Scan for the cell matching the given text and deliver its (X, Y) coordinate at center. 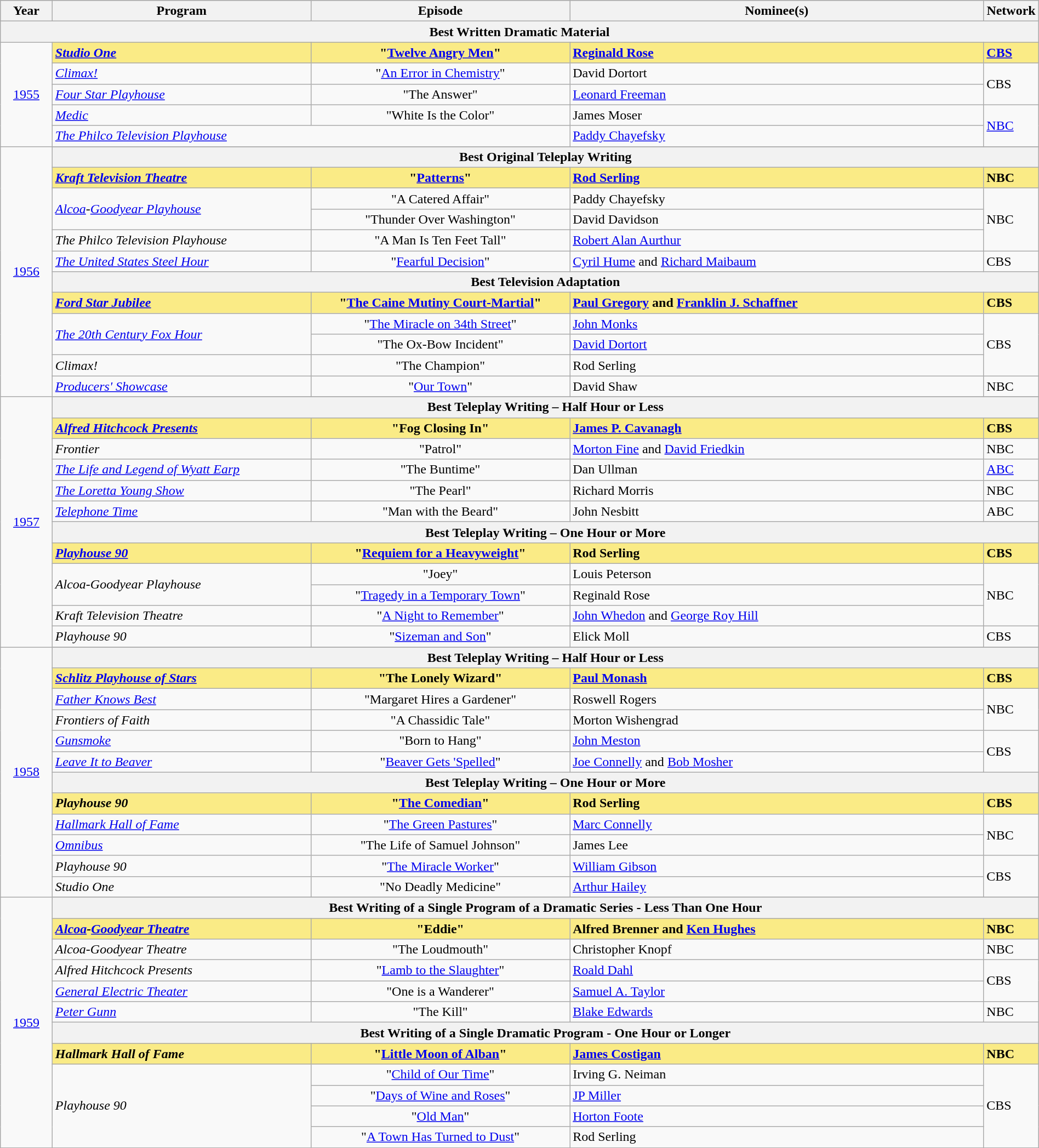
"Eddie" (440, 929)
"The Ox-Bow Incident" (440, 345)
"Old Man" (440, 1116)
Morton Fine and David Friedkin (777, 449)
John Meston (777, 741)
Year (26, 11)
Producers' Showcase (181, 386)
"An Error in Chemistry" (440, 73)
Best Written Dramatic Material (519, 32)
"The Life of Samuel Johnson" (440, 845)
Best Writing of a Single Program of a Dramatic Series - Less Than One Hour (545, 907)
James Costigan (777, 1054)
"The Loudmouth" (440, 950)
Roald Dahl (777, 970)
Best Writing of a Single Dramatic Program - One Hour or Longer (545, 1033)
Samuel A. Taylor (777, 991)
Alfred Brenner and Ken Hughes (777, 929)
"Patrol" (440, 449)
"The Green Pastures" (440, 824)
"A Catered Affair" (440, 198)
"White Is the Color" (440, 115)
The Life and Legend of Wyatt Earp (181, 470)
Frontier (181, 449)
Marc Connelly (777, 824)
"Sizeman and Son" (440, 637)
"Little Moon of Alban" (440, 1054)
Ford Star Jubilee (181, 303)
Episode (440, 11)
Elick Moll (777, 637)
Schlitz Playhouse of Stars (181, 678)
"Twelve Angry Men" (440, 53)
The United States Steel Hour (181, 261)
Leave It to Beaver (181, 762)
"Fog Closing In" (440, 428)
1955 (26, 94)
John Whedon and George Roy Hill (777, 616)
William Gibson (777, 866)
John Nesbitt (777, 511)
Four Star Playhouse (181, 94)
Network (1011, 11)
"The Kill" (440, 1012)
Irving G. Neiman (777, 1075)
"Beaver Gets 'Spelled" (440, 762)
Blake Edwards (777, 1012)
Best Television Adaptation (545, 282)
Robert Alan Aurthur (777, 240)
"The Buntime" (440, 470)
Joe Connelly and Bob Mosher (777, 762)
"The Champion" (440, 365)
"Man with the Beard" (440, 511)
Arthur Hailey (777, 887)
Christopher Knopf (777, 950)
The Loretta Young Show (181, 490)
Nominee(s) (777, 11)
"Fearful Decision" (440, 261)
"A Town Has Turned to Dust" (440, 1137)
"Thunder Over Washington" (440, 219)
1957 (26, 522)
James Lee (777, 845)
Leonard Freeman (777, 94)
"Child of Our Time" (440, 1075)
1958 (26, 773)
"Lamb to the Slaughter" (440, 970)
Peter Gunn (181, 1012)
Frontiers of Faith (181, 720)
"The Answer" (440, 94)
The 20th Century Fox Hour (181, 334)
"No Deadly Medicine" (440, 887)
Paul Monash (777, 678)
Program (181, 11)
Dan Ullman (777, 470)
Paul Gregory and Franklin J. Schaffner (777, 303)
"A Night to Remember" (440, 616)
"Requiem for a Heavyweight" (440, 553)
"The Comedian" (440, 803)
John Monks (777, 324)
"Tragedy in a Temporary Town" (440, 595)
Telephone Time (181, 511)
JP Miller (777, 1095)
"Margaret Hires a Gardener" (440, 699)
Best Original Teleplay Writing (545, 157)
1959 (26, 1023)
"Born to Hang" (440, 741)
"One is a Wanderer" (440, 991)
"The Caine Mutiny Court-Martial" (440, 303)
General Electric Theater (181, 991)
"A Chassidic Tale" (440, 720)
Horton Foote (777, 1116)
David Davidson (777, 219)
Richard Morris (777, 490)
Omnibus (181, 845)
"A Man Is Ten Feet Tall" (440, 240)
"The Miracle on 34th Street" (440, 324)
Cyril Hume and Richard Maibaum (777, 261)
1956 (26, 272)
Morton Wishengrad (777, 720)
Roswell Rogers (777, 699)
Medic (181, 115)
"Joey" (440, 574)
James P. Cavanagh (777, 428)
"Our Town" (440, 386)
Father Knows Best (181, 699)
"Patterns" (440, 178)
"The Pearl" (440, 490)
Louis Peterson (777, 574)
"The Lonely Wizard" (440, 678)
Gunsmoke (181, 741)
"The Miracle Worker" (440, 866)
David Shaw (777, 386)
James Moser (777, 115)
"Days of Wine and Roses" (440, 1095)
